Provide the [X, Y] coordinate of the cell's center where the given text is located.  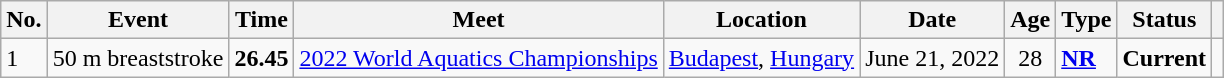
Event [138, 20]
Current [1164, 58]
Date [932, 20]
NR [1086, 58]
Type [1086, 20]
2022 World Aquatics Championships [478, 58]
Budapest, Hungary [761, 58]
Time [262, 20]
1 [24, 58]
No. [24, 20]
Meet [478, 20]
Age [1030, 20]
June 21, 2022 [932, 58]
50 m breaststroke [138, 58]
28 [1030, 58]
Status [1164, 20]
26.45 [262, 58]
Location [761, 20]
